Determine the [x, y] coordinate at the center of the cell enclosing the given text.  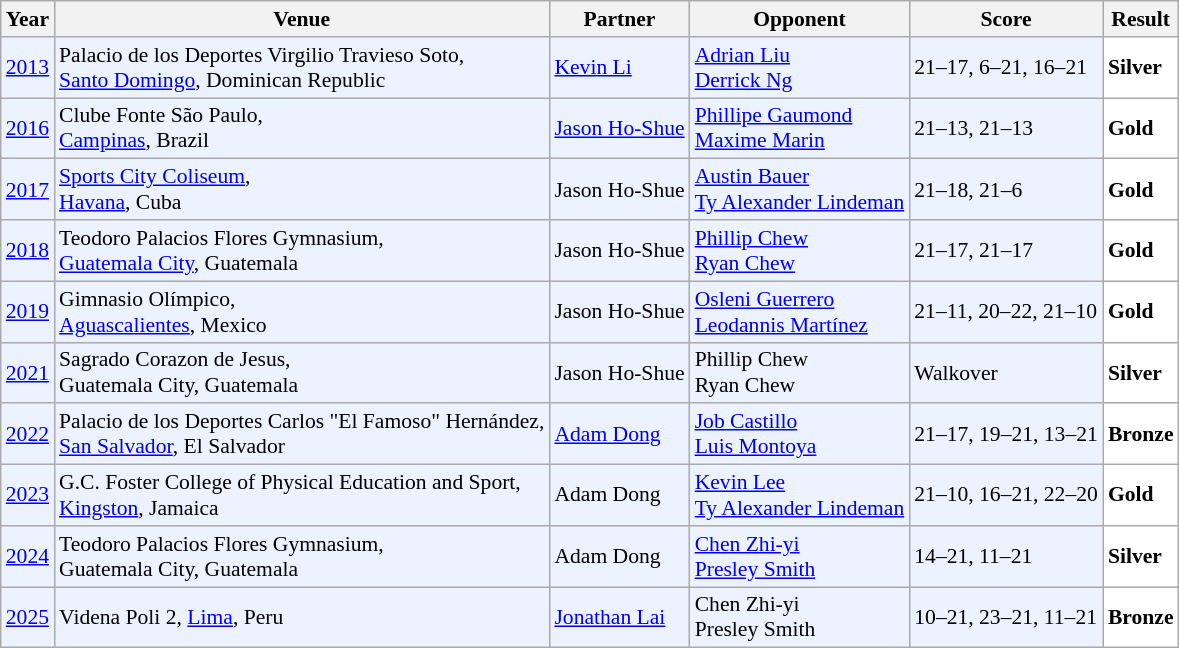
Sports City Coliseum,Havana, Cuba [302, 190]
2013 [28, 68]
Partner [619, 19]
Opponent [800, 19]
Videna Poli 2, Lima, Peru [302, 618]
Palacio de los Deportes Virgilio Travieso Soto,Santo Domingo, Dominican Republic [302, 68]
21–17, 19–21, 13–21 [1006, 434]
Year [28, 19]
2021 [28, 372]
21–17, 21–17 [1006, 250]
G.C. Foster College of Physical Education and Sport,Kingston, Jamaica [302, 496]
Job Castillo Luis Montoya [800, 434]
10–21, 23–21, 11–21 [1006, 618]
2025 [28, 618]
2023 [28, 496]
21–13, 21–13 [1006, 128]
2022 [28, 434]
Osleni Guerrero Leodannis Martínez [800, 312]
21–17, 6–21, 16–21 [1006, 68]
2019 [28, 312]
21–10, 16–21, 22–20 [1006, 496]
Sagrado Corazon de Jesus,Guatemala City, Guatemala [302, 372]
Score [1006, 19]
Kevin Li [619, 68]
Palacio de los Deportes Carlos "El Famoso" Hernández,San Salvador, El Salvador [302, 434]
Clube Fonte São Paulo,Campinas, Brazil [302, 128]
2024 [28, 556]
2018 [28, 250]
21–11, 20–22, 21–10 [1006, 312]
2016 [28, 128]
Gimnasio Olímpico,Aguascalientes, Mexico [302, 312]
Result [1141, 19]
14–21, 11–21 [1006, 556]
Austin Bauer Ty Alexander Lindeman [800, 190]
Phillipe Gaumond Maxime Marin [800, 128]
2017 [28, 190]
Venue [302, 19]
Kevin Lee Ty Alexander Lindeman [800, 496]
Jonathan Lai [619, 618]
Adrian Liu Derrick Ng [800, 68]
Walkover [1006, 372]
21–18, 21–6 [1006, 190]
